Search for the cell housing the specified text and yield its (x, y) center coordinate. 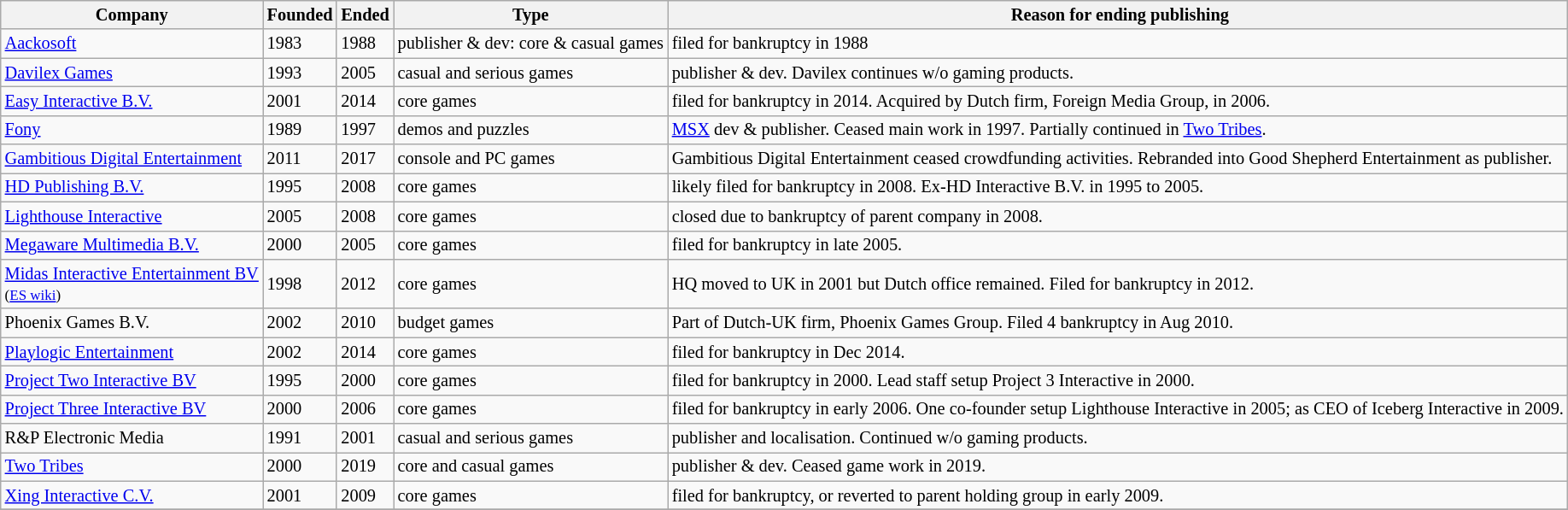
filed for bankruptcy in 2014. Acquired by Dutch firm, Foreign Media Group, in 2006. (1118, 101)
HQ moved to UK in 2001 but Dutch office remained. Filed for bankruptcy in 2012. (1118, 284)
closed due to bankruptcy of parent company in 2008. (1118, 216)
Part of Dutch-UK firm, Phoenix Games Group. Filed 4 bankruptcy in Aug 2010. (1118, 323)
filed for bankruptcy in late 2005. (1118, 245)
publisher & dev. Davilex continues w/o gaming products. (1118, 73)
1998 (301, 284)
2009 (365, 495)
publisher and localisation. Continued w/o gaming products. (1118, 438)
Reason for ending publishing (1118, 15)
Fony (132, 130)
Project Three Interactive BV (132, 409)
1989 (301, 130)
Lighthouse Interactive (132, 216)
demos and puzzles (531, 130)
1983 (301, 44)
2019 (365, 466)
Aackosoft (132, 44)
Phoenix Games B.V. (132, 323)
Easy Interactive B.V. (132, 101)
budget games (531, 323)
MSX dev & publisher. Ceased main work in 1997. Partially continued in Two Tribes. (1118, 130)
filed for bankruptcy in 2000. Lead staff setup Project 3 Interactive in 2000. (1118, 380)
1997 (365, 130)
filed for bankruptcy in Dec 2014. (1118, 352)
Gambitious Digital Entertainment (132, 159)
filed for bankruptcy in early 2006. One co-founder setup Lighthouse Interactive in 2005; as CEO of Iceberg Interactive in 2009. (1118, 409)
Xing Interactive C.V. (132, 495)
Ended (365, 15)
filed for bankruptcy, or reverted to parent holding group in early 2009. (1118, 495)
1988 (365, 44)
Project Two Interactive BV (132, 380)
2011 (301, 159)
Playlogic Entertainment (132, 352)
Midas Interactive Entertainment BV(ES wiki) (132, 284)
R&P Electronic Media (132, 438)
1993 (301, 73)
2006 (365, 409)
Founded (301, 15)
filed for bankruptcy in 1988 (1118, 44)
publisher & dev: core & casual games (531, 44)
1991 (301, 438)
2010 (365, 323)
Megaware Multimedia B.V. (132, 245)
publisher & dev. Ceased game work in 2019. (1118, 466)
Davilex Games (132, 73)
console and PC games (531, 159)
HD Publishing B.V. (132, 187)
Company (132, 15)
2017 (365, 159)
Two Tribes (132, 466)
likely filed for bankruptcy in 2008. Ex-HD Interactive B.V. in 1995 to 2005. (1118, 187)
core and casual games (531, 466)
2012 (365, 284)
Gambitious Digital Entertainment ceased crowdfunding activities. Rebranded into Good Shepherd Entertainment as publisher. (1118, 159)
Type (531, 15)
